From the cell containing the given text, extract its center point as (x, y) coordinate. 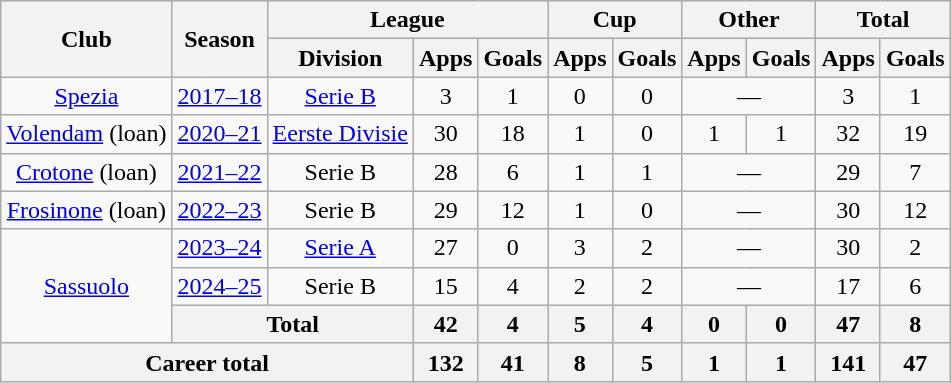
Cup (615, 20)
32 (848, 134)
Spezia (86, 96)
17 (848, 286)
141 (848, 362)
28 (445, 172)
2023–24 (220, 248)
Volendam (loan) (86, 134)
Career total (208, 362)
2024–25 (220, 286)
7 (915, 172)
Sassuolo (86, 286)
41 (513, 362)
Division (340, 58)
19 (915, 134)
2020–21 (220, 134)
132 (445, 362)
18 (513, 134)
Season (220, 39)
42 (445, 324)
27 (445, 248)
2021–22 (220, 172)
Club (86, 39)
15 (445, 286)
2017–18 (220, 96)
Serie A (340, 248)
Eerste Divisie (340, 134)
Crotone (loan) (86, 172)
Other (749, 20)
League (408, 20)
2022–23 (220, 210)
Frosinone (loan) (86, 210)
